Locate the cell with the specified text and output its (X, Y) center coordinate. 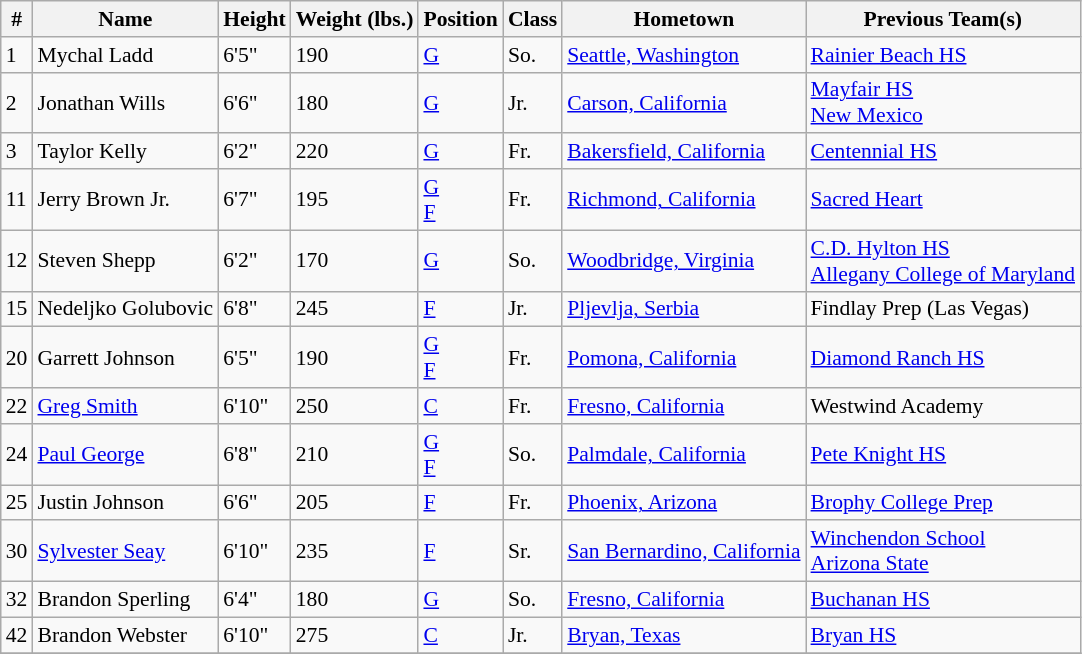
Brophy College Prep (943, 503)
Seattle, Washington (684, 55)
Pete Knight HS (943, 454)
Justin Johnson (125, 503)
Carson, California (684, 102)
Pomona, California (684, 358)
Westwind Academy (943, 406)
Bakersfield, California (684, 152)
Rainier Beach HS (943, 55)
# (17, 19)
Bryan, Texas (684, 635)
15 (17, 309)
Centennial HS (943, 152)
220 (355, 152)
Palmdale, California (684, 454)
170 (355, 260)
Taylor Kelly (125, 152)
1 (17, 55)
Sylvester Seay (125, 552)
C.D. Hylton HSAllegany College of Maryland (943, 260)
25 (17, 503)
Mayfair HS New Mexico (943, 102)
Diamond Ranch HS (943, 358)
Brandon Sperling (125, 600)
Winchendon SchoolArizona State (943, 552)
205 (355, 503)
Mychal Ladd (125, 55)
6'4" (254, 600)
Pljevlja, Serbia (684, 309)
Jonathan Wills (125, 102)
Jerry Brown Jr. (125, 200)
Previous Team(s) (943, 19)
Brandon Webster (125, 635)
Garrett Johnson (125, 358)
San Bernardino, California (684, 552)
42 (17, 635)
Height (254, 19)
Sacred Heart (943, 200)
Richmond, California (684, 200)
Paul George (125, 454)
Class (532, 19)
Findlay Prep (Las Vegas) (943, 309)
Name (125, 19)
30 (17, 552)
11 (17, 200)
Position (460, 19)
Phoenix, Arizona (684, 503)
250 (355, 406)
Sr. (532, 552)
20 (17, 358)
2 (17, 102)
32 (17, 600)
6'7" (254, 200)
Hometown (684, 19)
3 (17, 152)
Nedeljko Golubovic (125, 309)
Greg Smith (125, 406)
195 (355, 200)
210 (355, 454)
24 (17, 454)
Steven Shepp (125, 260)
22 (17, 406)
12 (17, 260)
275 (355, 635)
Woodbridge, Virginia (684, 260)
Weight (lbs.) (355, 19)
235 (355, 552)
Bryan HS (943, 635)
Buchanan HS (943, 600)
245 (355, 309)
